Find where the given text appears and provide that cell's center as [X, Y] coordinate. 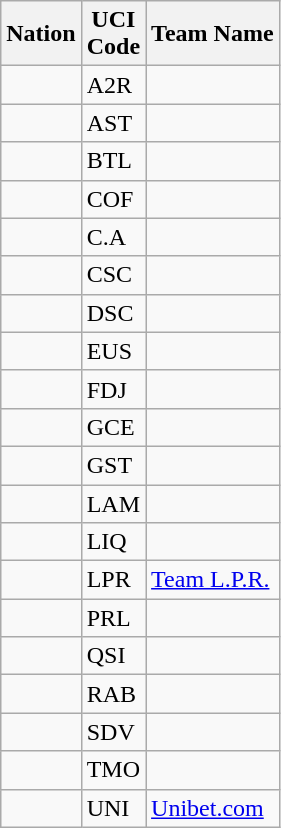
Nation [41, 34]
DSC [113, 313]
CSC [113, 275]
QSI [113, 656]
EUS [113, 351]
Team Name [213, 34]
TMO [113, 770]
LIQ [113, 542]
UNI [113, 808]
GST [113, 465]
FDJ [113, 389]
C.A [113, 237]
COF [113, 199]
Team L.P.R. [213, 580]
A2R [113, 85]
UCICode [113, 34]
Unibet.com [213, 808]
LPR [113, 580]
BTL [113, 161]
PRL [113, 618]
GCE [113, 427]
SDV [113, 732]
RAB [113, 694]
LAM [113, 503]
AST [113, 123]
